Detect which cell encompasses the target text, then output its (x, y) center coordinate. 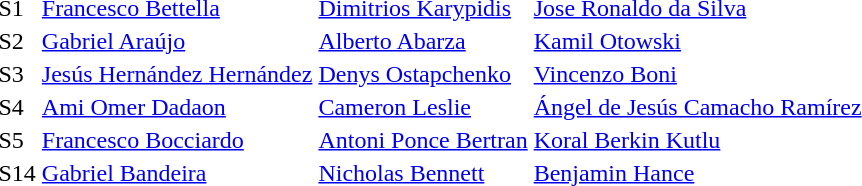
Gabriel Araújo (177, 41)
Francesco Bocciardo (177, 140)
Ami Omer Dadaon (177, 107)
Jesús Hernández Hernández (177, 74)
Alberto Abarza (423, 41)
Antoni Ponce Bertran (423, 140)
Denys Ostapchenko (423, 74)
Cameron Leslie (423, 107)
